Scan for the cell matching the given text and deliver its (X, Y) coordinate at center. 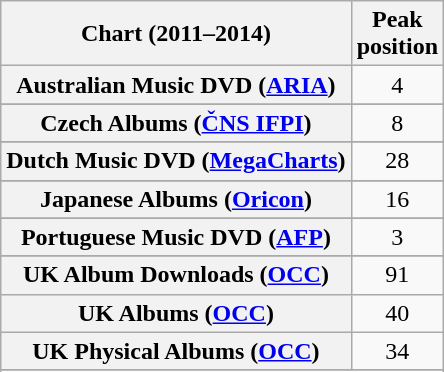
Peakposition (397, 34)
28 (397, 161)
91 (397, 275)
8 (397, 123)
UK Physical Albums (OCC) (176, 351)
UK Albums (OCC) (176, 313)
3 (397, 237)
Japanese Albums (Oricon) (176, 199)
Portuguese Music DVD (AFP) (176, 237)
4 (397, 85)
Dutch Music DVD (MegaCharts) (176, 161)
40 (397, 313)
Czech Albums (ČNS IFPI) (176, 123)
34 (397, 351)
UK Album Downloads (OCC) (176, 275)
Australian Music DVD (ARIA) (176, 85)
16 (397, 199)
Chart (2011–2014) (176, 34)
